Pinpoint the cell where the given text exists, returning its (x, y) midpoint coordinate. 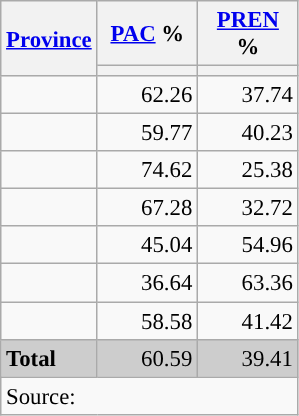
54.96 (248, 245)
Total (49, 358)
Source: (150, 396)
PREN % (248, 34)
Province (49, 38)
58.58 (148, 321)
60.59 (148, 358)
40.23 (248, 133)
39.41 (248, 358)
41.42 (248, 321)
37.74 (248, 95)
PAC % (148, 34)
36.64 (148, 283)
63.36 (248, 283)
45.04 (148, 245)
59.77 (148, 133)
32.72 (248, 208)
67.28 (148, 208)
62.26 (148, 95)
25.38 (248, 170)
74.62 (148, 170)
